From the cell containing the given text, extract its center point as (X, Y) coordinate. 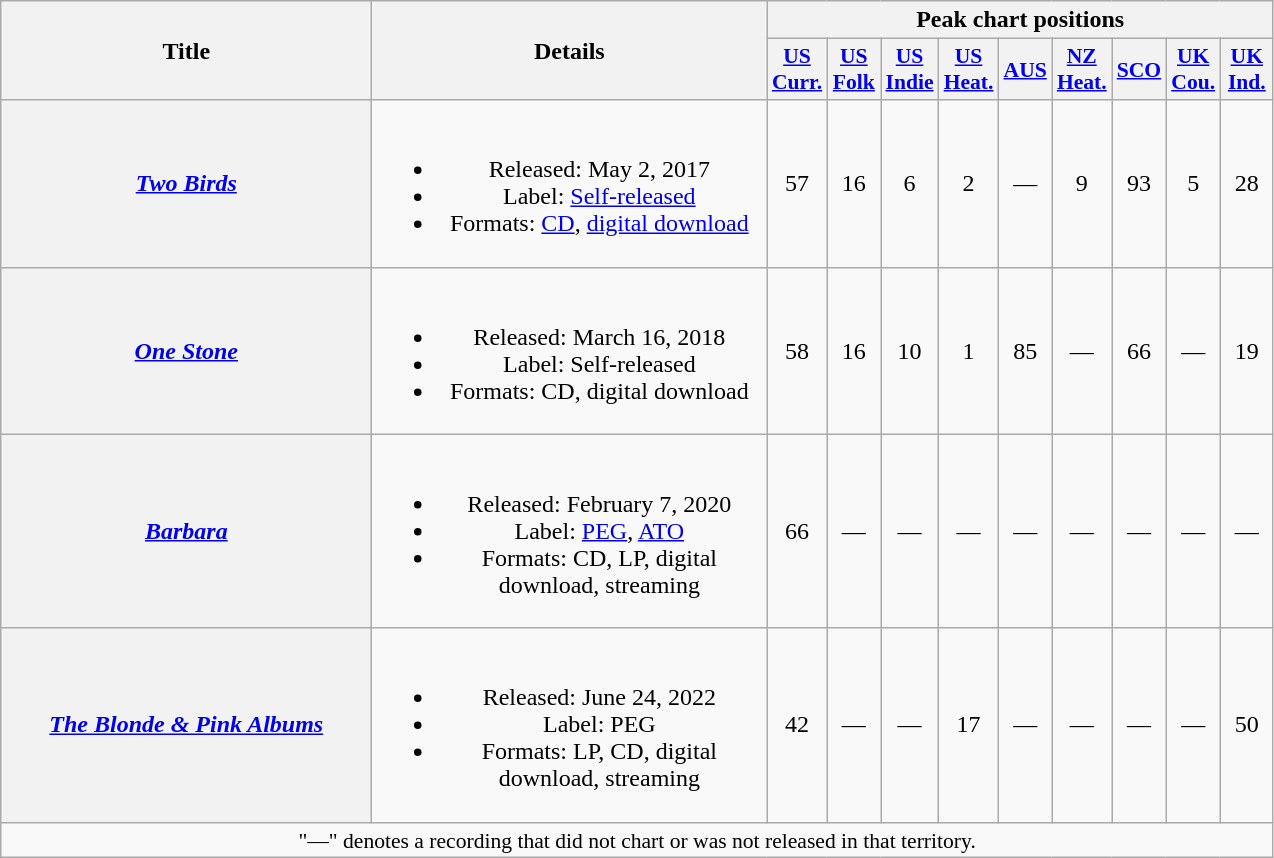
The Blonde & Pink Albums (186, 725)
93 (1140, 184)
58 (797, 350)
AUS (1026, 70)
50 (1246, 725)
NZHeat. (1082, 70)
USCurr. (797, 70)
10 (909, 350)
28 (1246, 184)
Details (570, 50)
2 (969, 184)
Title (186, 50)
UKCou. (1193, 70)
9 (1082, 184)
1 (969, 350)
SCO (1140, 70)
17 (969, 725)
Released: May 2, 2017Label: Self-releasedFormats: CD, digital download (570, 184)
5 (1193, 184)
Released: June 24, 2022Label: PEGFormats: LP, CD, digital download, streaming (570, 725)
USIndie (909, 70)
Peak chart positions (1020, 20)
One Stone (186, 350)
19 (1246, 350)
Released: March 16, 2018Label: Self-releasedFormats: CD, digital download (570, 350)
85 (1026, 350)
UKInd. (1246, 70)
USFolk (854, 70)
Barbara (186, 531)
6 (909, 184)
42 (797, 725)
57 (797, 184)
USHeat. (969, 70)
"—" denotes a recording that did not chart or was not released in that territory. (638, 840)
Released: February 7, 2020Label: PEG, ATOFormats: CD, LP, digital download, streaming (570, 531)
Two Birds (186, 184)
